Extract the [x, y] coordinate from the center of the cell holding the provided text.  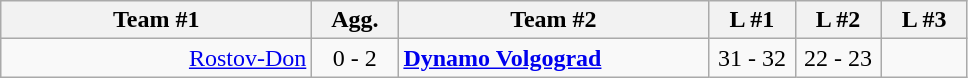
Team #2 [554, 20]
31 - 32 [752, 58]
0 - 2 [355, 58]
L #1 [752, 20]
Agg. [355, 20]
L #2 [838, 20]
Dynamo Volgograd [554, 58]
Rostov-Don [156, 58]
Team #1 [156, 20]
L #3 [924, 20]
22 - 23 [838, 58]
